For the text-containing cell, return its midpoint in [X, Y] coordinate format. 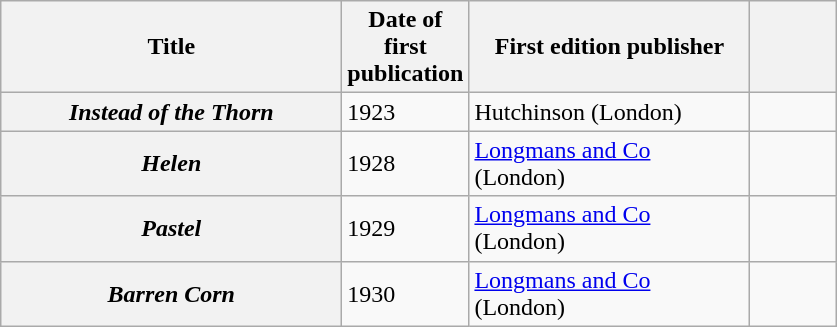
1928 [406, 164]
Instead of the Thorn [172, 112]
Title [172, 47]
Barren Corn [172, 294]
1923 [406, 112]
1930 [406, 294]
1929 [406, 228]
Helen [172, 164]
First edition publisher [610, 47]
Date of firstpublication [406, 47]
Hutchinson (London) [610, 112]
Pastel [172, 228]
